Determine the (x, y) coordinate at the center of the cell enclosing the given text.  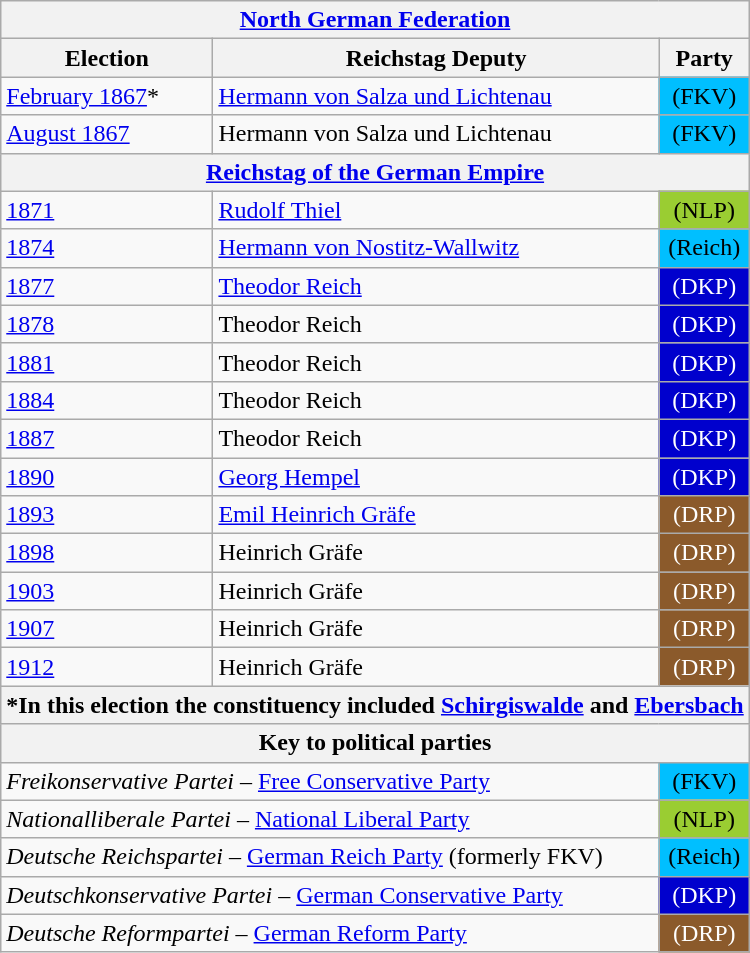
Georg Hempel (436, 477)
1907 (107, 629)
1893 (107, 515)
Election (107, 58)
North German Federation (375, 20)
1874 (107, 248)
Rudolf Thiel (436, 210)
1881 (107, 362)
Reichstag Deputy (436, 58)
Emil Heinrich Gräfe (436, 515)
Key to political parties (375, 743)
1890 (107, 477)
1877 (107, 286)
Deutsche Reformpartei – German Reform Party (330, 933)
1912 (107, 667)
Reichstag of the German Empire (375, 172)
Freikonservative Partei – Free Conservative Party (330, 781)
Party (704, 58)
Nationalliberale Partei – National Liberal Party (330, 819)
1898 (107, 553)
1878 (107, 324)
*In this election the constituency included Schirgiswalde and Ebersbach (375, 705)
August 1867 (107, 134)
1887 (107, 438)
1871 (107, 210)
Deutschkonservative Partei – German Conservative Party (330, 895)
Hermann von Nostitz-Wallwitz (436, 248)
1903 (107, 591)
February 1867* (107, 96)
1884 (107, 400)
Deutsche Reichspartei – German Reich Party (formerly FKV) (330, 857)
